Return (x, y) of the center of cell containing provided text 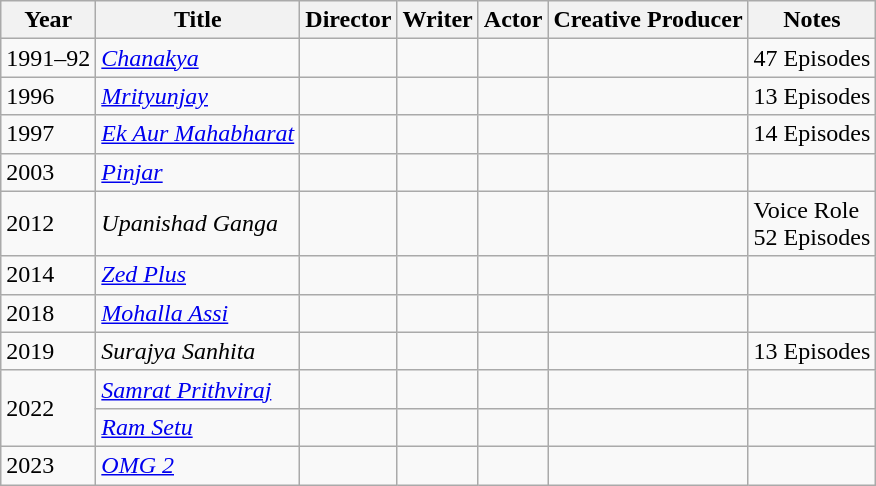
Chanakya (198, 58)
Zed Plus (198, 275)
Director (348, 20)
2014 (48, 275)
14 Episodes (812, 134)
Upanishad Ganga (198, 224)
Mohalla Assi (198, 313)
OMG 2 (198, 465)
2018 (48, 313)
Creative Producer (648, 20)
47 Episodes (812, 58)
Mrityunjay (198, 96)
Surajya Sanhita (198, 351)
Ek Aur Mahabharat (198, 134)
Actor (513, 20)
Voice Role52 Episodes (812, 224)
2003 (48, 172)
Title (198, 20)
2022 (48, 408)
1997 (48, 134)
Ram Setu (198, 427)
Samrat Prithviraj (198, 389)
1991–92 (48, 58)
Notes (812, 20)
2019 (48, 351)
1996 (48, 96)
2012 (48, 224)
Writer (438, 20)
Pinjar (198, 172)
2023 (48, 465)
Year (48, 20)
